Detect which cell encompasses the target text, then output its (x, y) center coordinate. 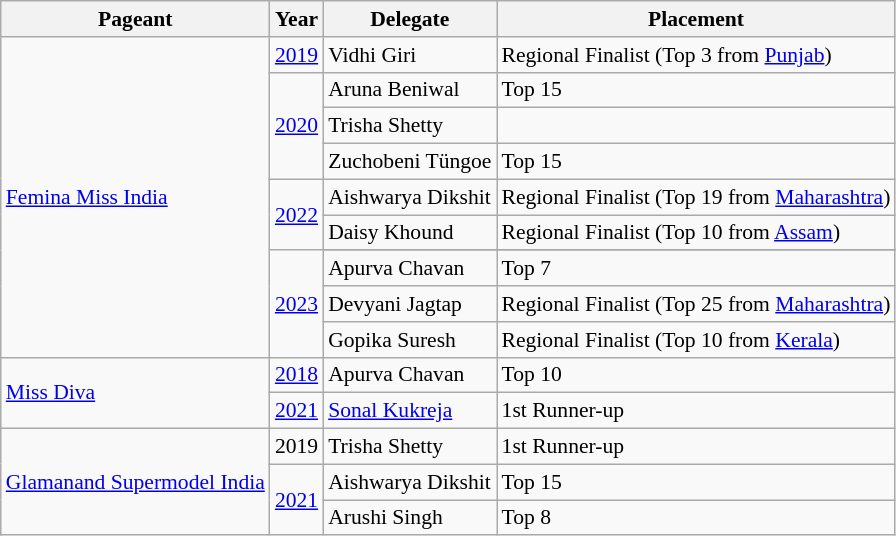
2020 (296, 126)
Devyani Jagtap (410, 304)
Placement (696, 19)
Femina Miss India (136, 198)
Glamanand Supermodel India (136, 482)
2023 (296, 304)
Aruna Beniwal (410, 90)
Sonal Kukreja (410, 411)
Zuchobeni Tüngoe (410, 162)
Vidhi Giri (410, 55)
Top 7 (696, 269)
Daisy Khound (410, 233)
2022 (296, 214)
Arushi Singh (410, 518)
Regional Finalist (Top 10 from Kerala) (696, 340)
Delegate (410, 19)
Regional Finalist (Top 19 from Maharashtra) (696, 197)
Pageant (136, 19)
Top 8 (696, 518)
Year (296, 19)
Gopika Suresh (410, 340)
Miss Diva (136, 392)
Regional Finalist (Top 25 from Maharashtra) (696, 304)
Top 10 (696, 375)
2018 (296, 375)
Regional Finalist (Top 10 from Assam) (696, 233)
Regional Finalist (Top 3 from Punjab) (696, 55)
